Pinpoint the cell where the given text exists, returning its [X, Y] midpoint coordinate. 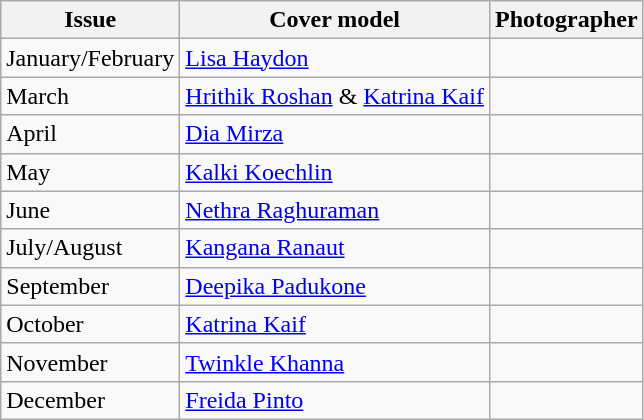
December [90, 400]
Photographer [566, 20]
Cover model [335, 20]
Kalki Koechlin [335, 172]
April [90, 134]
Hrithik Roshan & Katrina Kaif [335, 96]
Kangana Ranaut [335, 248]
Twinkle Khanna [335, 362]
Deepika Padukone [335, 286]
June [90, 210]
March [90, 96]
January/February [90, 58]
Nethra Raghuraman [335, 210]
Lisa Haydon [335, 58]
July/August [90, 248]
May [90, 172]
Katrina Kaif [335, 324]
Freida Pinto [335, 400]
Dia Mirza [335, 134]
September [90, 286]
October [90, 324]
November [90, 362]
Issue [90, 20]
